Search for the cell housing the specified text and yield its (X, Y) center coordinate. 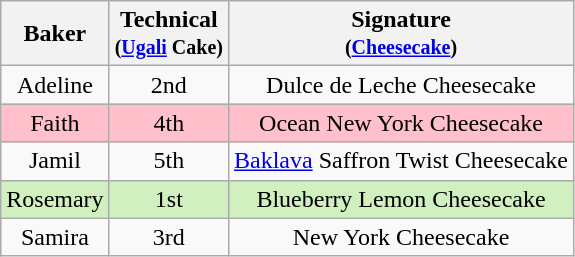
3rd (168, 237)
Ocean New York Cheesecake (400, 123)
Blueberry Lemon Cheesecake (400, 199)
5th (168, 161)
Baklava Saffron Twist Cheesecake (400, 161)
Faith (55, 123)
Jamil (55, 161)
Samira (55, 237)
Technical(Ugali Cake) (168, 34)
New York Cheesecake (400, 237)
Adeline (55, 85)
Rosemary (55, 199)
2nd (168, 85)
1st (168, 199)
Signature(Cheesecake) (400, 34)
4th (168, 123)
Baker (55, 34)
Dulce de Leche Cheesecake (400, 85)
